Return the [X, Y] coordinate for the center point of the cell that contains the specified text.  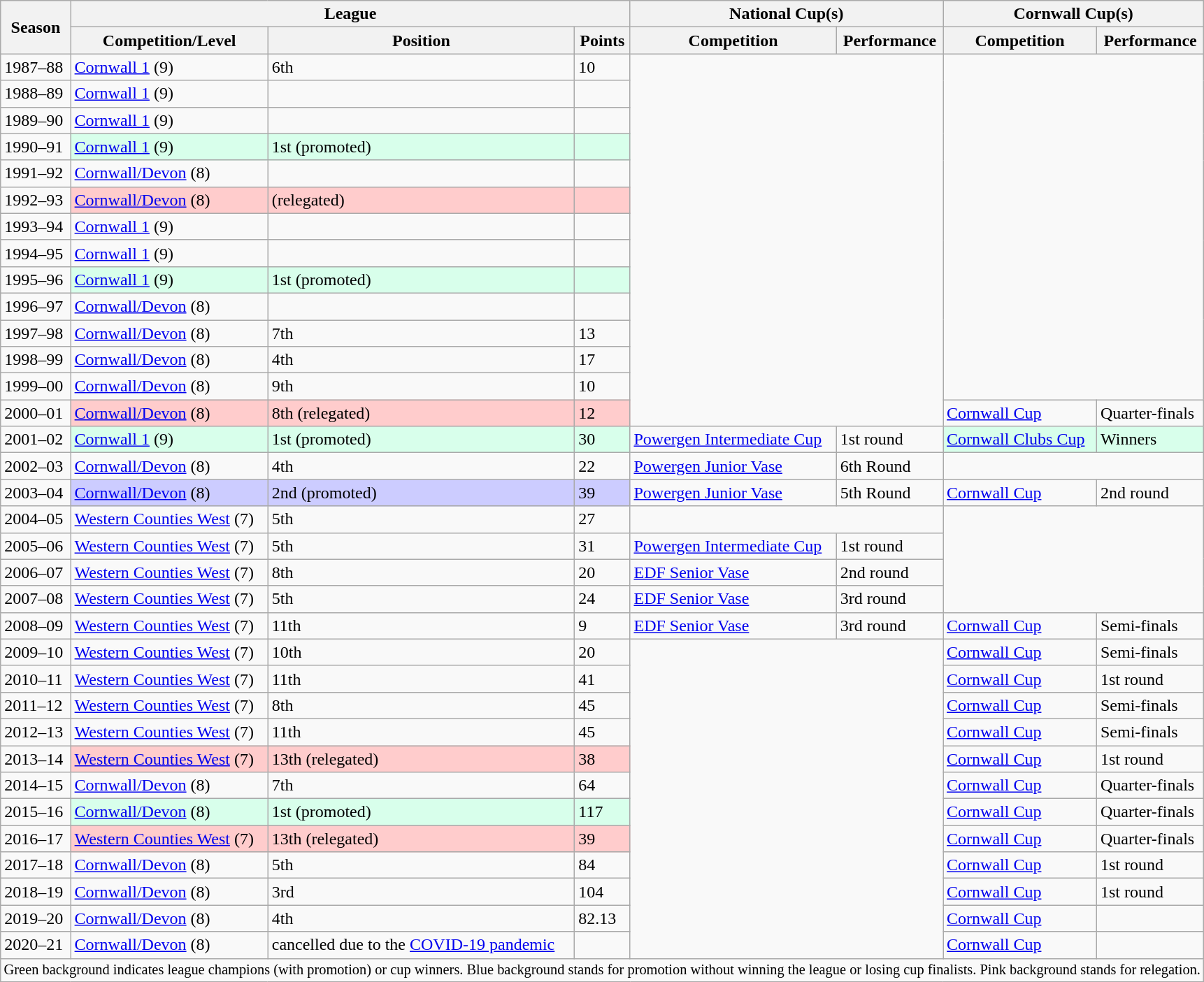
27 [603, 519]
2011–12 [36, 705]
1995–96 [36, 280]
9 [603, 626]
6th Round [889, 466]
2017–18 [36, 865]
1988–89 [36, 94]
2020–21 [36, 945]
10th [421, 652]
13 [603, 333]
Cornwall Clubs Cup [1020, 440]
17 [603, 360]
1998–99 [36, 360]
2006–07 [36, 572]
24 [603, 599]
2002–03 [36, 466]
Points [603, 41]
6th [421, 67]
2016–17 [36, 839]
31 [603, 546]
2005–06 [36, 546]
2nd (promoted) [421, 493]
41 [603, 679]
Position [421, 41]
1996–97 [36, 306]
38 [603, 758]
2000–01 [36, 413]
Cornwall Cup(s) [1074, 14]
5th Round [889, 493]
1989–90 [36, 120]
2012–13 [36, 732]
2003–04 [36, 493]
12 [603, 413]
Winners [1149, 440]
Competition/Level [169, 41]
(relegated) [421, 200]
League [350, 14]
2010–11 [36, 679]
22 [603, 466]
cancelled due to the COVID-19 pandemic [421, 945]
64 [603, 786]
2014–15 [36, 786]
2015–16 [36, 812]
1993–94 [36, 226]
2008–09 [36, 626]
82.13 [603, 918]
2001–02 [36, 440]
2013–14 [36, 758]
1987–88 [36, 67]
1990–91 [36, 147]
9th [421, 387]
National Cup(s) [787, 14]
2018–19 [36, 892]
1991–92 [36, 173]
1994–95 [36, 253]
2007–08 [36, 599]
Season [36, 27]
30 [603, 440]
1999–00 [36, 387]
1997–98 [36, 333]
3rd [421, 892]
2009–10 [36, 652]
1992–93 [36, 200]
117 [603, 812]
104 [603, 892]
2019–20 [36, 918]
84 [603, 865]
2004–05 [36, 519]
8th (relegated) [421, 413]
